Find where the given text appears and provide that cell's center as (x, y) coordinate. 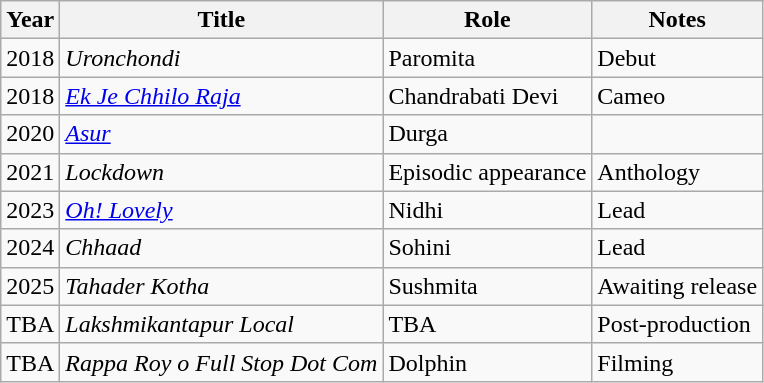
2025 (30, 286)
Episodic appearance (488, 172)
Filming (678, 362)
Lockdown (222, 172)
2021 (30, 172)
Ek Je Chhilo Raja (222, 96)
Paromita (488, 58)
Dolphin (488, 362)
Nidhi (488, 210)
Awaiting release (678, 286)
Role (488, 20)
Sushmita (488, 286)
Asur (222, 134)
Notes (678, 20)
Oh! Lovely (222, 210)
Year (30, 20)
Chandrabati Devi (488, 96)
Chhaad (222, 248)
Rappa Roy o Full Stop Dot Com (222, 362)
Lakshmikantapur Local (222, 324)
Debut (678, 58)
Uronchondi (222, 58)
Cameo (678, 96)
Post-production (678, 324)
Durga (488, 134)
2023 (30, 210)
2020 (30, 134)
Sohini (488, 248)
2024 (30, 248)
Anthology (678, 172)
Tahader Kotha (222, 286)
Title (222, 20)
